Capture the cell that displays the provided text and extract its (X, Y) central coordinate. 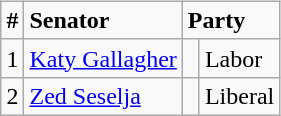
Party (230, 20)
# (12, 20)
Liberal (239, 96)
1 (12, 58)
2 (12, 96)
Katy Gallagher (103, 58)
Labor (239, 58)
Zed Seselja (103, 96)
Senator (103, 20)
